Pinpoint the cell where the given text exists, returning its (x, y) midpoint coordinate. 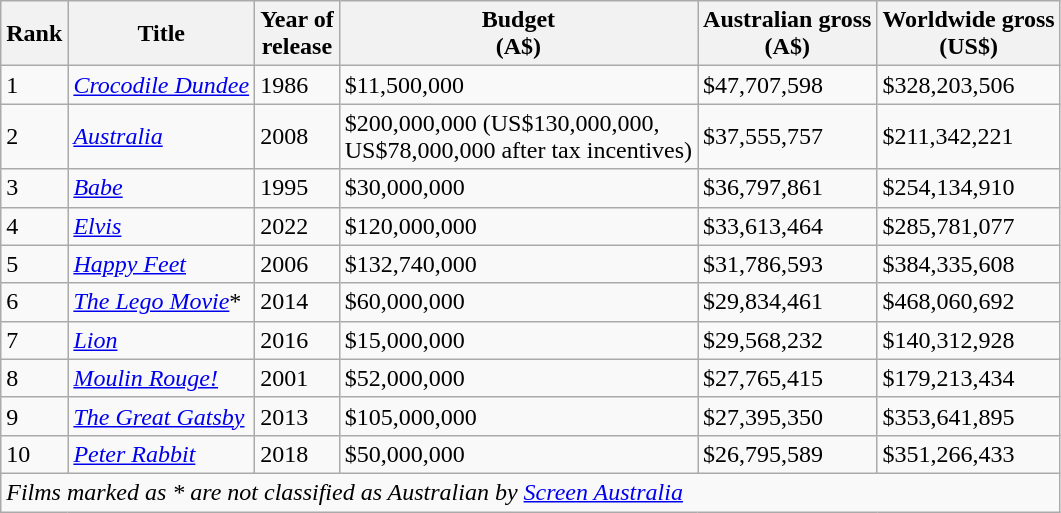
2018 (298, 454)
5 (34, 264)
Australia (162, 136)
2013 (298, 416)
9 (34, 416)
Moulin Rouge! (162, 378)
$52,000,000 (518, 378)
$33,613,464 (788, 226)
$179,213,434 (968, 378)
$11,500,000 (518, 85)
Elvis (162, 226)
$211,342,221 (968, 136)
$140,312,928 (968, 340)
$384,335,608 (968, 264)
The Lego Movie* (162, 302)
Crocodile Dundee (162, 85)
1986 (298, 85)
2006 (298, 264)
1 (34, 85)
$254,134,910 (968, 188)
$285,781,077 (968, 226)
$50,000,000 (518, 454)
$27,395,350 (788, 416)
2014 (298, 302)
$30,000,000 (518, 188)
Worldwide gross(US$) (968, 34)
4 (34, 226)
$120,000,000 (518, 226)
Budget(A$) (518, 34)
$15,000,000 (518, 340)
$132,740,000 (518, 264)
Babe (162, 188)
2022 (298, 226)
$60,000,000 (518, 302)
$31,786,593 (788, 264)
$36,797,861 (788, 188)
$29,834,461 (788, 302)
Year ofrelease (298, 34)
$105,000,000 (518, 416)
Title (162, 34)
2016 (298, 340)
$47,707,598 (788, 85)
10 (34, 454)
$353,641,895 (968, 416)
2001 (298, 378)
Lion (162, 340)
$29,568,232 (788, 340)
2008 (298, 136)
Happy Feet (162, 264)
6 (34, 302)
$37,555,757 (788, 136)
$200,000,000 (US$130,000,000,US$78,000,000 after tax incentives) (518, 136)
$27,765,415 (788, 378)
$468,060,692 (968, 302)
3 (34, 188)
Australian gross(A$) (788, 34)
1995 (298, 188)
Films marked as * are not classified as Australian by Screen Australia (530, 492)
The Great Gatsby (162, 416)
$351,266,433 (968, 454)
Peter Rabbit (162, 454)
Rank (34, 34)
$328,203,506 (968, 85)
8 (34, 378)
2 (34, 136)
$26,795,589 (788, 454)
7 (34, 340)
